For the text-containing cell, return its midpoint in (x, y) coordinate format. 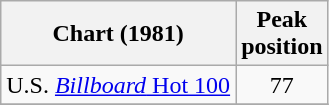
Chart (1981) (118, 34)
Peakposition (282, 34)
77 (282, 85)
U.S. Billboard Hot 100 (118, 85)
